Detect which cell encompasses the target text, then output its [x, y] center coordinate. 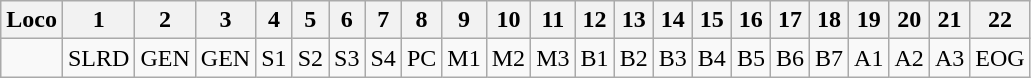
A1 [869, 58]
B1 [594, 58]
S4 [383, 58]
S1 [274, 58]
21 [949, 20]
17 [790, 20]
15 [712, 20]
B3 [672, 58]
B6 [790, 58]
B5 [750, 58]
12 [594, 20]
B7 [828, 58]
EOG [1000, 58]
A2 [909, 58]
11 [553, 20]
M2 [508, 58]
S3 [347, 58]
1 [98, 20]
SLRD [98, 58]
M3 [553, 58]
Loco [32, 20]
2 [165, 20]
6 [347, 20]
13 [634, 20]
S2 [310, 58]
8 [421, 20]
22 [1000, 20]
20 [909, 20]
10 [508, 20]
5 [310, 20]
18 [828, 20]
3 [225, 20]
7 [383, 20]
A3 [949, 58]
9 [464, 20]
4 [274, 20]
19 [869, 20]
14 [672, 20]
B4 [712, 58]
16 [750, 20]
PC [421, 58]
B2 [634, 58]
M1 [464, 58]
